Detect which cell encompasses the target text, then output its (X, Y) center coordinate. 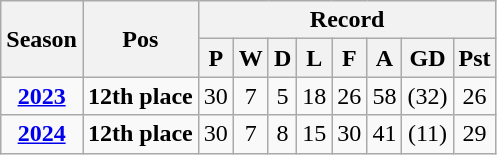
(32) (428, 96)
2024 (42, 134)
8 (282, 134)
2023 (42, 96)
P (216, 58)
15 (314, 134)
W (250, 58)
41 (384, 134)
Record (347, 20)
29 (474, 134)
D (282, 58)
(11) (428, 134)
Pos (140, 39)
Season (42, 39)
58 (384, 96)
GD (428, 58)
F (350, 58)
A (384, 58)
Pst (474, 58)
L (314, 58)
18 (314, 96)
5 (282, 96)
